Search for the cell housing the specified text and yield its [X, Y] center coordinate. 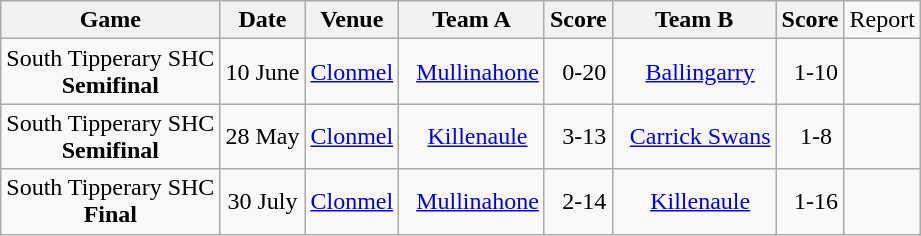
1-16 [810, 202]
2-14 [578, 202]
Ballingarry [694, 72]
1-8 [810, 136]
0-20 [578, 72]
Carrick Swans [694, 136]
10 June [262, 72]
Team B [694, 20]
Venue [352, 20]
Report [882, 20]
1-10 [810, 72]
Game [110, 20]
Team A [472, 20]
30 July [262, 202]
28 May [262, 136]
3-13 [578, 136]
Date [262, 20]
South Tipperary SHCFinal [110, 202]
